Output the [x, y] coordinate of the center of the cell containing the given text.  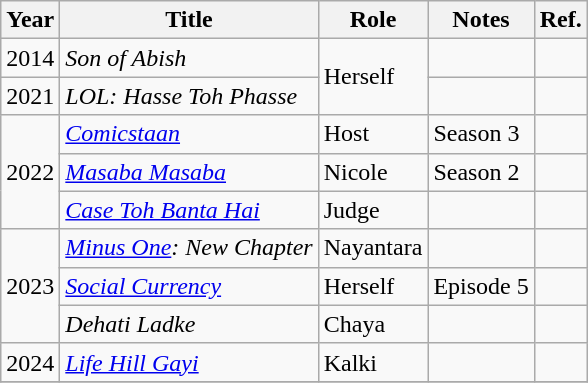
Season 3 [481, 134]
Season 2 [481, 172]
Nayantara [373, 248]
Social Currency [189, 286]
Comicstaan [189, 134]
Episode 5 [481, 286]
Masaba Masaba [189, 172]
Title [189, 20]
Kalki [373, 362]
Minus One: New Chapter [189, 248]
Dehati Ladke [189, 324]
LOL: Hasse Toh Phasse [189, 96]
Nicole [373, 172]
Ref. [560, 20]
Life Hill Gayi [189, 362]
2023 [30, 286]
Son of Abish [189, 58]
2014 [30, 58]
2021 [30, 96]
Notes [481, 20]
Judge [373, 210]
2024 [30, 362]
2022 [30, 172]
Year [30, 20]
Host [373, 134]
Role [373, 20]
Chaya [373, 324]
Case Toh Banta Hai [189, 210]
